Extract the [x, y] coordinate from the center of the cell holding the provided text.  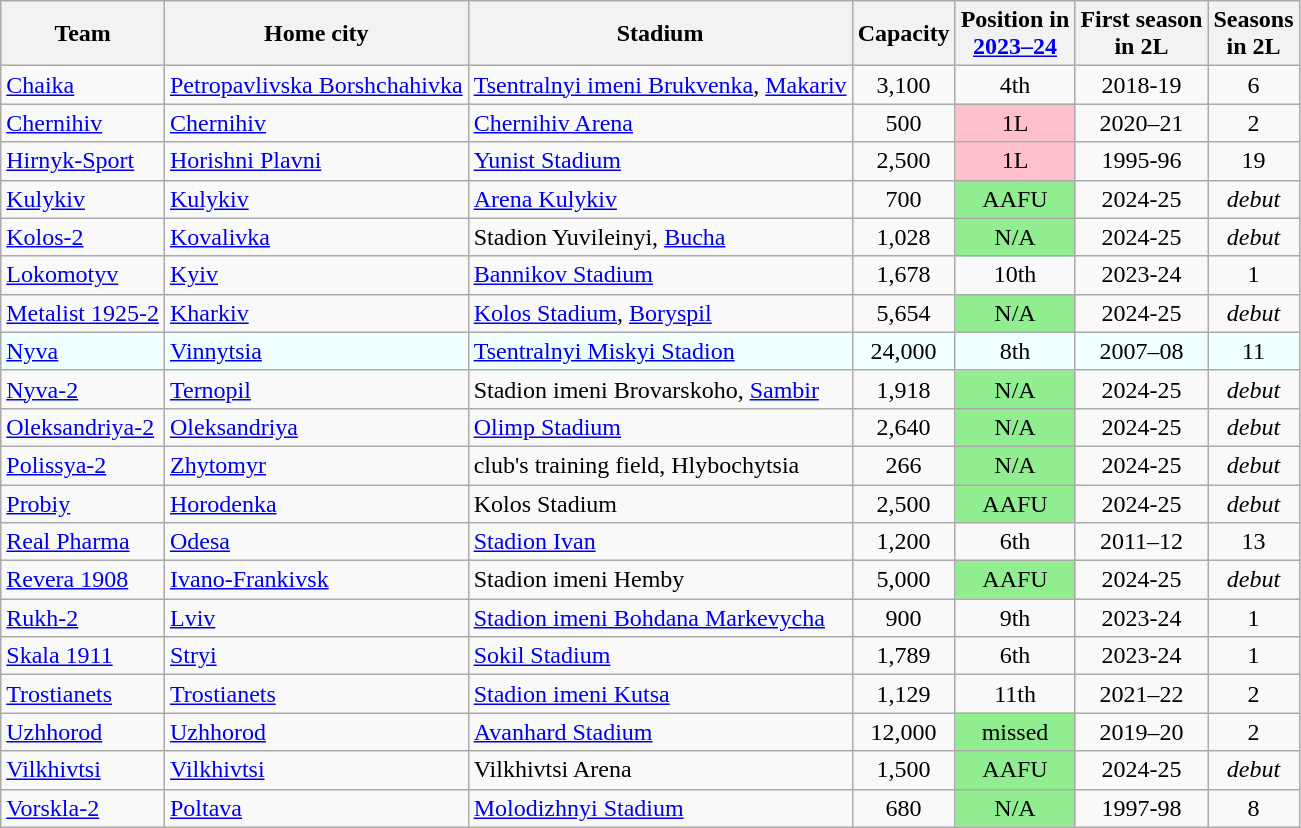
2020–21 [1142, 123]
Kovalivka [316, 237]
Kolos-2 [83, 237]
2007–08 [1142, 351]
500 [904, 123]
2018-19 [1142, 85]
club's training field, Hlybochytsia [660, 465]
1,028 [904, 237]
1,500 [904, 770]
Probiy [83, 503]
Oleksandriya [316, 427]
Molodizhnyi Stadium [660, 808]
6 [1254, 85]
Tsentralnyi Miskyi Stadion [660, 351]
9th [1015, 618]
missed [1015, 732]
Rukh-2 [83, 618]
Chernihiv Arena [660, 123]
Stadion imeni Bohdana Markevycha [660, 618]
8th [1015, 351]
Polissya-2 [83, 465]
Olimp Stadium [660, 427]
8 [1254, 808]
10th [1015, 275]
1,129 [904, 694]
Vilkhivtsi Arena [660, 770]
Skala 1911 [83, 656]
680 [904, 808]
266 [904, 465]
Yunist Stadium [660, 161]
700 [904, 199]
Kolos Stadium [660, 503]
1,789 [904, 656]
12,000 [904, 732]
Vinnytsia [316, 351]
Tsentralnyi imeni Brukvenka, Makariv [660, 85]
Real Pharma [83, 542]
Stadion imeni Brovarskoho, Sambir [660, 389]
Revera 1908 [83, 580]
Avanhard Stadium [660, 732]
Lviv [316, 618]
Zhytomyr [316, 465]
1,200 [904, 542]
2019–20 [1142, 732]
900 [904, 618]
First seasonin 2L [1142, 34]
1,918 [904, 389]
Position in2023–24 [1015, 34]
Stadium [660, 34]
Horodenka [316, 503]
Seasonsin 2L [1254, 34]
Stadion imeni Hemby [660, 580]
4th [1015, 85]
1997-98 [1142, 808]
5,654 [904, 313]
Bannikov Stadium [660, 275]
Horishni Plavni [316, 161]
Capacity [904, 34]
1995-96 [1142, 161]
Chaika [83, 85]
Ivano-Frankivsk [316, 580]
Sokil Stadium [660, 656]
Odesa [316, 542]
Arena Kulykiv [660, 199]
13 [1254, 542]
Oleksandriya-2 [83, 427]
Kyiv [316, 275]
Metalist 1925-2 [83, 313]
Stadion Ivan [660, 542]
Stadion Yuvileinyi, Bucha [660, 237]
Nyva [83, 351]
3,100 [904, 85]
5,000 [904, 580]
Team [83, 34]
Stadion imeni Kutsa [660, 694]
Lokomotyv [83, 275]
2011–12 [1142, 542]
Stryi [316, 656]
2,640 [904, 427]
Petropavlivska Borshchahivka [316, 85]
Nyva-2 [83, 389]
11 [1254, 351]
1,678 [904, 275]
Kolos Stadium, Boryspil [660, 313]
Kharkiv [316, 313]
Home city [316, 34]
19 [1254, 161]
24,000 [904, 351]
Hirnyk-Sport [83, 161]
11th [1015, 694]
Poltava [316, 808]
Vorskla-2 [83, 808]
Ternopil [316, 389]
2021–22 [1142, 694]
